Find where the given text appears and provide that cell's center as [x, y] coordinate. 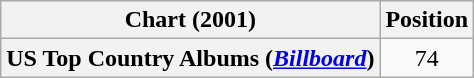
Position [427, 20]
Chart (2001) [190, 20]
74 [427, 58]
US Top Country Albums (Billboard) [190, 58]
